Find where the given text appears and provide that cell's center as [X, Y] coordinate. 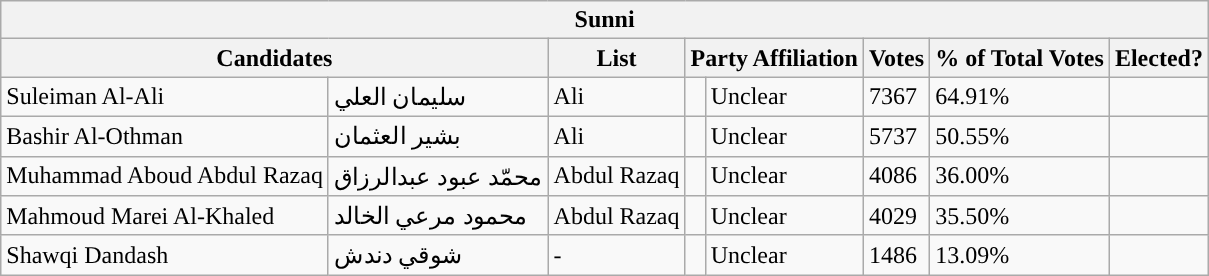
- [616, 255]
Mahmoud Marei Al-Khaled [165, 216]
5737 [896, 136]
محمّد عبود عبدالرزاق [438, 176]
Votes [896, 58]
Party Affiliation [774, 58]
Bashir Al-Othman [165, 136]
محمود مرعي الخالد [438, 216]
36.00% [1020, 176]
13.09% [1020, 255]
64.91% [1020, 97]
Sunni [605, 20]
Elected? [1158, 58]
Shawqi Dandash [165, 255]
Muhammad Aboud Abdul Razaq [165, 176]
50.55% [1020, 136]
1486 [896, 255]
4086 [896, 176]
Suleiman Al-Ali [165, 97]
% of Total Votes [1020, 58]
List [616, 58]
Candidates [274, 58]
سليمان العلي [438, 97]
4029 [896, 216]
35.50% [1020, 216]
شوقي دندش [438, 255]
بشير العثمان [438, 136]
7367 [896, 97]
